Pinpoint the cell where the given text exists, returning its [x, y] midpoint coordinate. 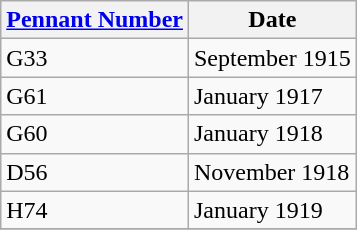
G33 [95, 58]
G61 [95, 96]
November 1918 [272, 172]
January 1917 [272, 96]
Date [272, 20]
D56 [95, 172]
January 1919 [272, 210]
January 1918 [272, 134]
G60 [95, 134]
September 1915 [272, 58]
Pennant Number [95, 20]
H74 [95, 210]
